Identify which cell holds the provided text, then report its (X, Y) central coordinate. 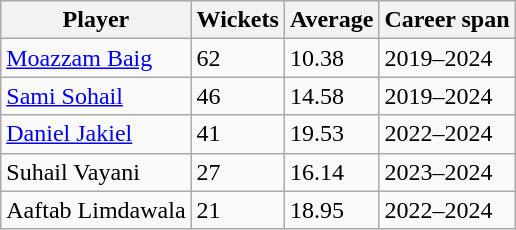
41 (238, 134)
14.58 (332, 96)
27 (238, 172)
Player (96, 20)
10.38 (332, 58)
2023–2024 (447, 172)
Average (332, 20)
Wickets (238, 20)
Suhail Vayani (96, 172)
19.53 (332, 134)
Daniel Jakiel (96, 134)
Sami Sohail (96, 96)
Career span (447, 20)
Aaftab Limdawala (96, 210)
21 (238, 210)
18.95 (332, 210)
62 (238, 58)
16.14 (332, 172)
46 (238, 96)
Moazzam Baig (96, 58)
